Find where the given text appears and provide that cell's center as [X, Y] coordinate. 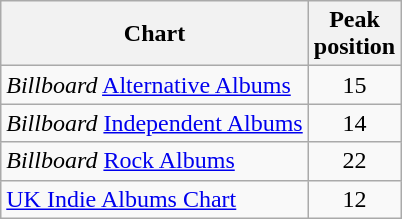
22 [354, 161]
UK Indie Albums Chart [155, 199]
Peakposition [354, 34]
15 [354, 85]
Billboard Independent Albums [155, 123]
Billboard Rock Albums [155, 161]
Billboard Alternative Albums [155, 85]
12 [354, 199]
14 [354, 123]
Chart [155, 34]
